Scan for the cell matching the given text and deliver its (x, y) coordinate at center. 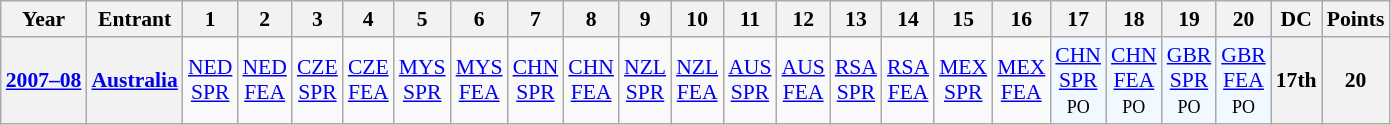
13 (856, 19)
3 (318, 19)
CZEFEA (368, 80)
17 (1078, 19)
9 (645, 19)
6 (480, 19)
16 (1021, 19)
8 (591, 19)
CZESPR (318, 80)
CHNFEA (591, 80)
Year (44, 19)
NZLSPR (645, 80)
19 (1190, 19)
RSASPR (856, 80)
NZLFEA (697, 80)
NEDSPR (210, 80)
10 (697, 19)
DC (1296, 19)
14 (908, 19)
1 (210, 19)
MEXSPR (963, 80)
5 (422, 19)
Entrant (134, 19)
11 (750, 19)
17th (1296, 80)
CHNFEAPO (1134, 80)
GBRFEAPO (1244, 80)
CHNSPR (536, 80)
Australia (134, 80)
AUSFEA (804, 80)
4 (368, 19)
Points (1356, 19)
18 (1134, 19)
AUSSPR (750, 80)
2 (264, 19)
7 (536, 19)
MYSFEA (480, 80)
MYSSPR (422, 80)
MEXFEA (1021, 80)
CHNSPRPO (1078, 80)
NEDFEA (264, 80)
2007–08 (44, 80)
GBRSPRPO (1190, 80)
RSAFEA (908, 80)
15 (963, 19)
12 (804, 19)
